Extract the (X, Y) coordinate from the center of the cell holding the provided text.  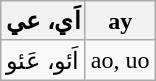
ao, uo (120, 60)
ay (120, 21)
اَي، عي (44, 21)
اَئو، عَئو (44, 60)
